Provide the [x, y] coordinate of the cell's center where the given text is located.  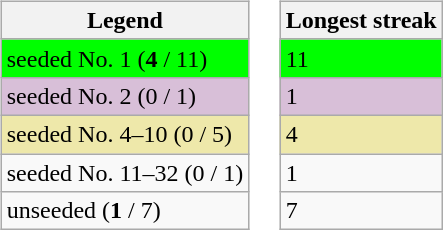
11 [361, 58]
4 [361, 134]
Legend [124, 20]
seeded No. 11–32 (0 / 1) [124, 173]
7 [361, 211]
seeded No. 2 (0 / 1) [124, 96]
unseeded (1 / 7) [124, 211]
Longest streak [361, 20]
seeded No. 4–10 (0 / 5) [124, 134]
seeded No. 1 (4 / 11) [124, 58]
